Output the (x, y) coordinate of the center of the cell containing the given text.  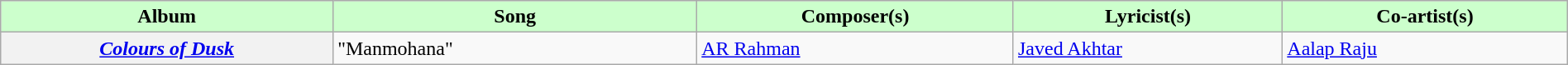
Album (167, 17)
Aalap Raju (1425, 48)
AR Rahman (855, 48)
Composer(s) (855, 17)
"Manmohana" (515, 48)
Colours of Dusk (167, 48)
Lyricist(s) (1148, 17)
Co-artist(s) (1425, 17)
Javed Akhtar (1148, 48)
Song (515, 17)
